Determine the [X, Y] coordinate at the center of the cell enclosing the given text.  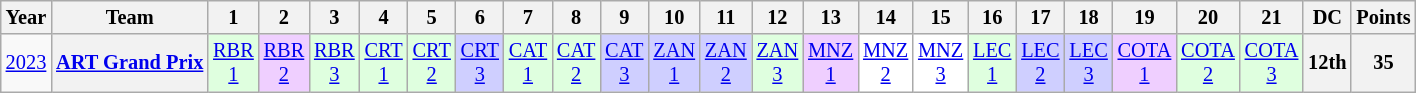
8 [576, 17]
MNZ3 [940, 63]
11 [726, 17]
CRT1 [384, 63]
CAT2 [576, 63]
COTA3 [1272, 63]
ZAN2 [726, 63]
CAT1 [528, 63]
ZAN1 [674, 63]
RBR2 [284, 63]
21 [1272, 17]
15 [940, 17]
6 [480, 17]
Year [26, 17]
35 [1383, 63]
CRT3 [480, 63]
2023 [26, 63]
17 [1040, 17]
10 [674, 17]
COTA1 [1145, 63]
Team [130, 17]
16 [992, 17]
MNZ2 [886, 63]
12 [778, 17]
COTA2 [1208, 63]
12th [1327, 63]
DC [1327, 17]
Points [1383, 17]
9 [624, 17]
RBR3 [334, 63]
RBR1 [233, 63]
5 [432, 17]
LEC1 [992, 63]
CRT2 [432, 63]
4 [384, 17]
1 [233, 17]
LEC2 [1040, 63]
7 [528, 17]
ZAN3 [778, 63]
CAT3 [624, 63]
ART Grand Prix [130, 63]
13 [830, 17]
3 [334, 17]
LEC3 [1088, 63]
2 [284, 17]
19 [1145, 17]
18 [1088, 17]
14 [886, 17]
MNZ1 [830, 63]
20 [1208, 17]
